Provide the [X, Y] coordinate of the cell's center where the given text is located.  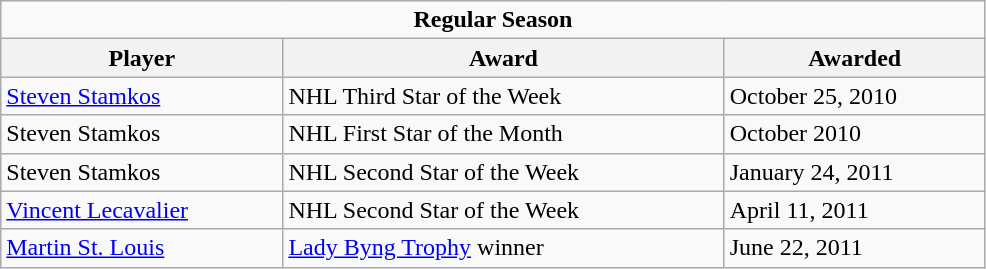
Vincent Lecavalier [142, 210]
June 22, 2011 [854, 248]
Martin St. Louis [142, 248]
Awarded [854, 58]
Regular Season [493, 20]
January 24, 2011 [854, 172]
April 11, 2011 [854, 210]
October 2010 [854, 134]
Award [504, 58]
NHL First Star of the Month [504, 134]
Lady Byng Trophy winner [504, 248]
October 25, 2010 [854, 96]
NHL Third Star of the Week [504, 96]
Player [142, 58]
